Find where the given text appears and provide that cell's center as (X, Y) coordinate. 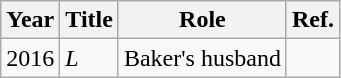
Ref. (312, 20)
Baker's husband (202, 58)
Year (30, 20)
Title (90, 20)
Role (202, 20)
2016 (30, 58)
L (90, 58)
